Return the (x, y) coordinate for the center point of the cell that contains the specified text.  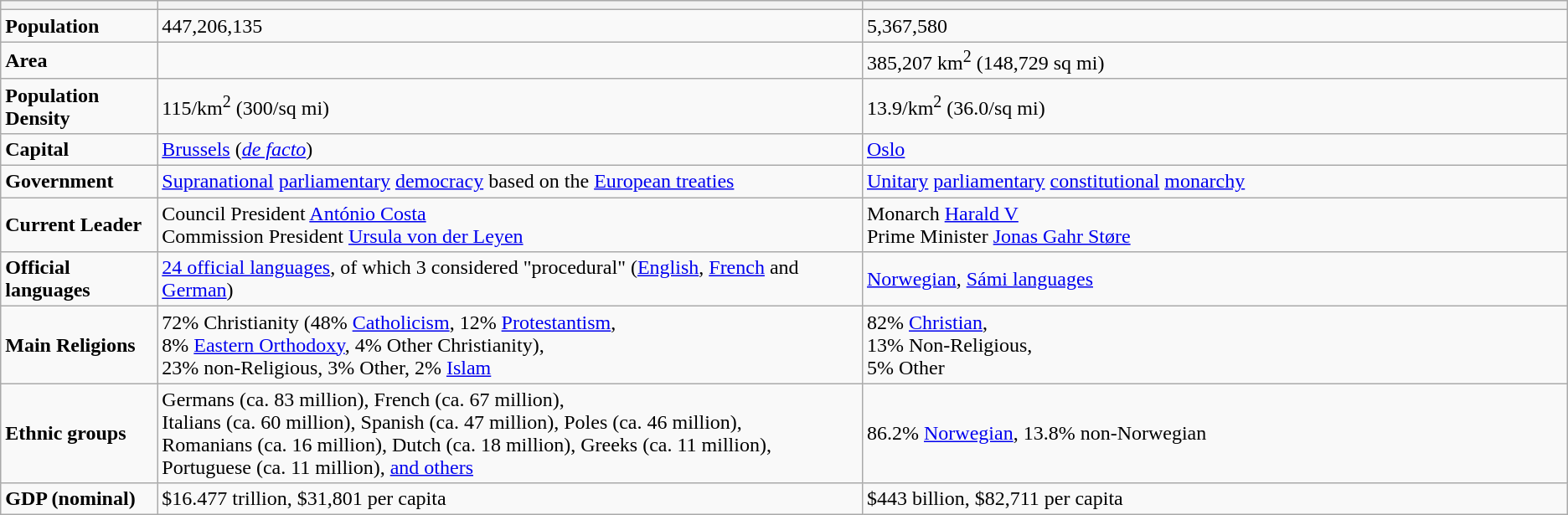
Ethnic groups (79, 434)
86.2% Norwegian, 13.8% non-Norwegian (1215, 434)
5,367,580 (1215, 26)
Oslo (1215, 149)
Main Religions (79, 345)
Official languages (79, 280)
Population Density (79, 106)
447,206,135 (510, 26)
Brussels (de facto) (510, 149)
Capital (79, 149)
115/km2 (300/sq mi) (510, 106)
Supranational parliamentary democracy based on the European treaties (510, 182)
$443 billion, $82,711 per capita (1215, 499)
385,207 km2 (148,729 sq mi) (1215, 60)
Council President António CostaCommission President Ursula von der Leyen (510, 224)
82% Christian,13% Non-Religious,5% Other (1215, 345)
13.9/km2 (36.0/sq mi) (1215, 106)
72% Christianity (48% Catholicism, 12% Protestantism, 8% Eastern Orthodoxy, 4% Other Christianity), 23% non-Religious, 3% Other, 2% Islam (510, 345)
Population (79, 26)
Norwegian, Sámi languages (1215, 280)
Area (79, 60)
Monarch Harald VPrime Minister Jonas Gahr Støre (1215, 224)
Unitary parliamentary constitutional monarchy (1215, 182)
24 official languages, of which 3 considered "procedural" (English, French and German) (510, 280)
GDP (nominal) (79, 499)
$16.477 trillion, $31,801 per capita (510, 499)
Current Leader (79, 224)
Government (79, 182)
